Extract the (x, y) coordinate from the center of the cell holding the provided text.  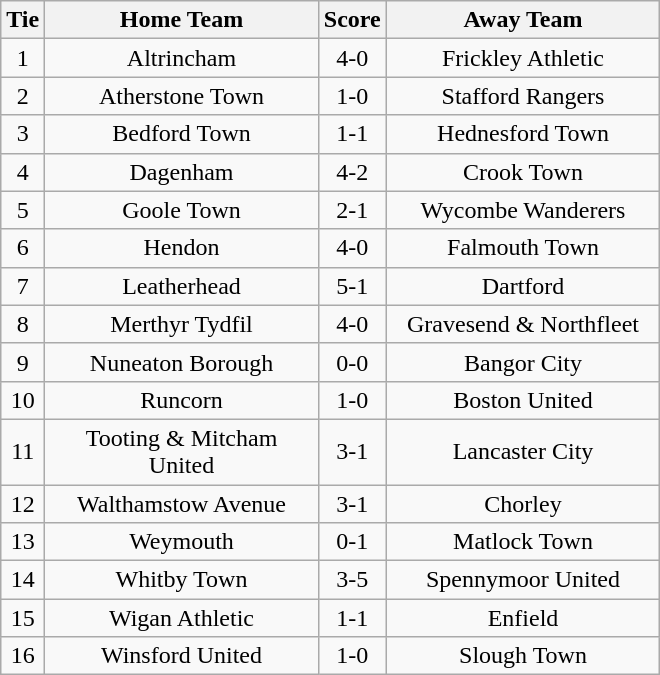
5-1 (352, 286)
Lancaster City (523, 452)
0-0 (352, 362)
16 (23, 656)
Winsford United (182, 656)
2-1 (352, 210)
Dartford (523, 286)
Nuneaton Borough (182, 362)
11 (23, 452)
Slough Town (523, 656)
Runcorn (182, 400)
0-1 (352, 542)
12 (23, 503)
Bangor City (523, 362)
14 (23, 580)
7 (23, 286)
8 (23, 324)
Home Team (182, 20)
2 (23, 96)
Walthamstow Avenue (182, 503)
Altrincham (182, 58)
Enfield (523, 618)
Wigan Athletic (182, 618)
Frickley Athletic (523, 58)
Whitby Town (182, 580)
Tooting & Mitcham United (182, 452)
3-5 (352, 580)
13 (23, 542)
4 (23, 172)
Chorley (523, 503)
Bedford Town (182, 134)
Falmouth Town (523, 248)
Atherstone Town (182, 96)
Score (352, 20)
6 (23, 248)
Stafford Rangers (523, 96)
1 (23, 58)
Hednesford Town (523, 134)
Weymouth (182, 542)
Tie (23, 20)
Spennymoor United (523, 580)
Merthyr Tydfil (182, 324)
Wycombe Wanderers (523, 210)
5 (23, 210)
Hendon (182, 248)
15 (23, 618)
10 (23, 400)
Boston United (523, 400)
4-2 (352, 172)
9 (23, 362)
3 (23, 134)
Leatherhead (182, 286)
Gravesend & Northfleet (523, 324)
Dagenham (182, 172)
Goole Town (182, 210)
Away Team (523, 20)
Crook Town (523, 172)
Matlock Town (523, 542)
